Return the [x, y] coordinate for the center point of the cell that contains the specified text.  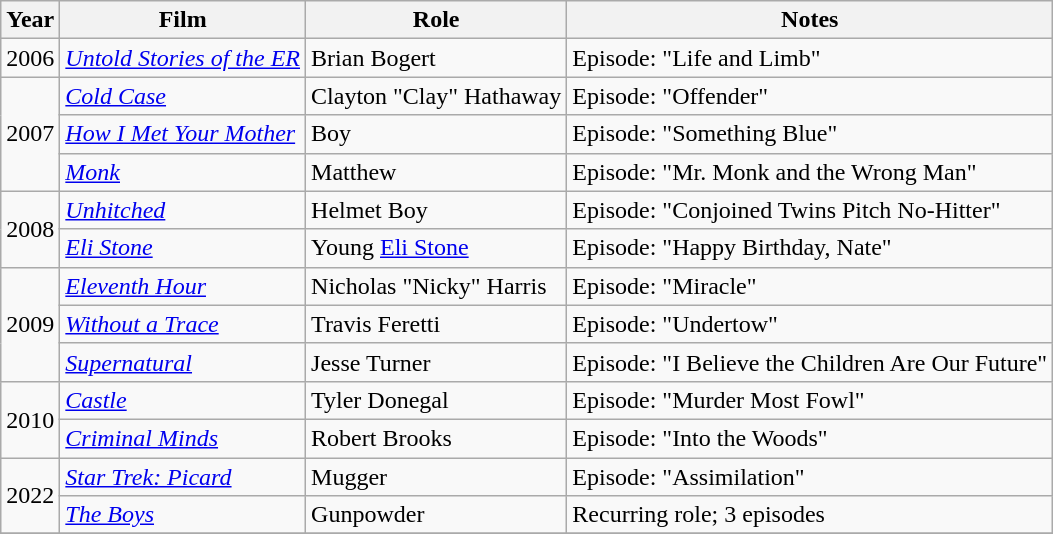
Without a Trace [183, 324]
Eleventh Hour [183, 286]
The Boys [183, 515]
2009 [30, 324]
2006 [30, 58]
Year [30, 20]
Cold Case [183, 96]
Film [183, 20]
Episode: "Undertow" [810, 324]
How I Met Your Mother [183, 134]
Episode: "Murder Most Fowl" [810, 400]
Role [436, 20]
Episode: "Life and Limb" [810, 58]
Clayton "Clay" Hathaway [436, 96]
Episode: "Into the Woods" [810, 438]
Episode: "Happy Birthday, Nate" [810, 248]
Episode: "Conjoined Twins Pitch No-Hitter" [810, 210]
Jesse Turner [436, 362]
Criminal Minds [183, 438]
Untold Stories of the ER [183, 58]
Castle [183, 400]
Nicholas "Nicky" Harris [436, 286]
Boy [436, 134]
2010 [30, 419]
Supernatural [183, 362]
Episode: "Assimilation" [810, 477]
2022 [30, 496]
Gunpowder [436, 515]
Eli Stone [183, 248]
Notes [810, 20]
Episode: "Offender" [810, 96]
Tyler Donegal [436, 400]
Episode: "I Believe the Children Are Our Future" [810, 362]
Travis Feretti [436, 324]
Robert Brooks [436, 438]
Helmet Boy [436, 210]
2007 [30, 134]
Young Eli Stone [436, 248]
2008 [30, 229]
Monk [183, 172]
Mugger [436, 477]
Star Trek: Picard [183, 477]
Brian Bogert [436, 58]
Matthew [436, 172]
Episode: "Something Blue" [810, 134]
Episode: "Miracle" [810, 286]
Episode: "Mr. Monk and the Wrong Man" [810, 172]
Recurring role; 3 episodes [810, 515]
Unhitched [183, 210]
